Output the [x, y] coordinate of the center of the cell containing the given text.  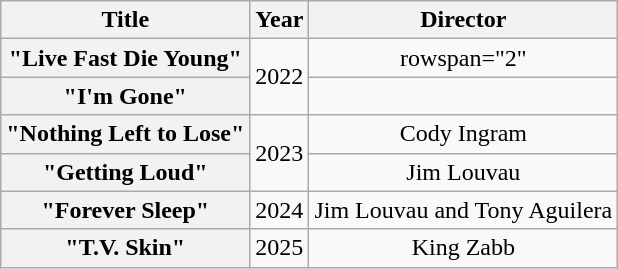
2025 [280, 248]
King Zabb [464, 248]
2024 [280, 210]
2022 [280, 77]
Jim Louvau and Tony Aguilera [464, 210]
"Forever Sleep" [126, 210]
Jim Louvau [464, 172]
"I'm Gone" [126, 96]
"T.V. Skin" [126, 248]
Cody Ingram [464, 134]
Title [126, 20]
Year [280, 20]
rowspan="2" [464, 58]
"Nothing Left to Lose" [126, 134]
Director [464, 20]
2023 [280, 153]
"Live Fast Die Young" [126, 58]
"Getting Loud" [126, 172]
